Locate the cell with the specified text and output its [x, y] center coordinate. 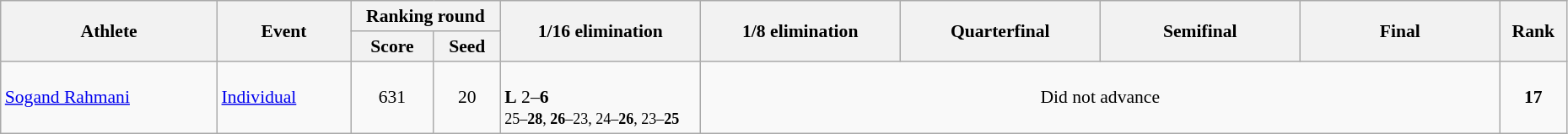
Semifinal [1199, 30]
Rank [1533, 30]
Final [1400, 30]
631 [393, 98]
Score [393, 46]
Individual [284, 98]
1/8 elimination [800, 30]
1/16 elimination [601, 30]
Athlete [110, 30]
17 [1533, 98]
Did not advance [1100, 98]
Event [284, 30]
Sogand Rahmani [110, 98]
Ranking round [426, 16]
20 [467, 98]
L 2–625–28, 26–23, 24–26, 23–25 [601, 98]
Quarterfinal [1000, 30]
Seed [467, 46]
